Identify which cell holds the provided text, then report its [x, y] central coordinate. 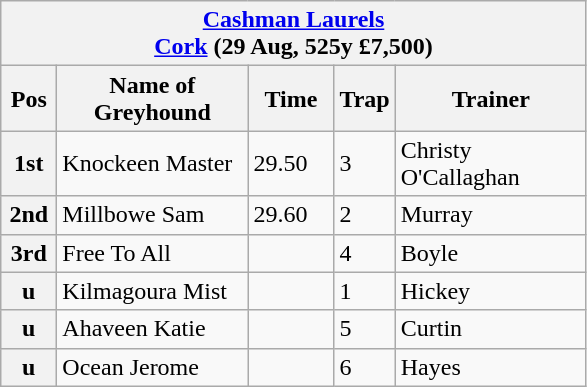
Free To All [152, 253]
1st [29, 164]
3rd [29, 253]
3 [364, 164]
29.50 [291, 164]
Knockeen Master [152, 164]
4 [364, 253]
Hayes [490, 367]
Time [291, 98]
1 [364, 291]
Ocean Jerome [152, 367]
Cashman LaurelsCork (29 Aug, 525y £7,500) [294, 34]
Trap [364, 98]
Murray [490, 215]
Christy O'Callaghan [490, 164]
2 [364, 215]
Hickey [490, 291]
29.60 [291, 215]
Pos [29, 98]
Ahaveen Katie [152, 329]
Trainer [490, 98]
Boyle [490, 253]
Name of Greyhound [152, 98]
Millbowe Sam [152, 215]
5 [364, 329]
Curtin [490, 329]
6 [364, 367]
2nd [29, 215]
Kilmagoura Mist [152, 291]
